Locate the cell with the specified text and output its [X, Y] center coordinate. 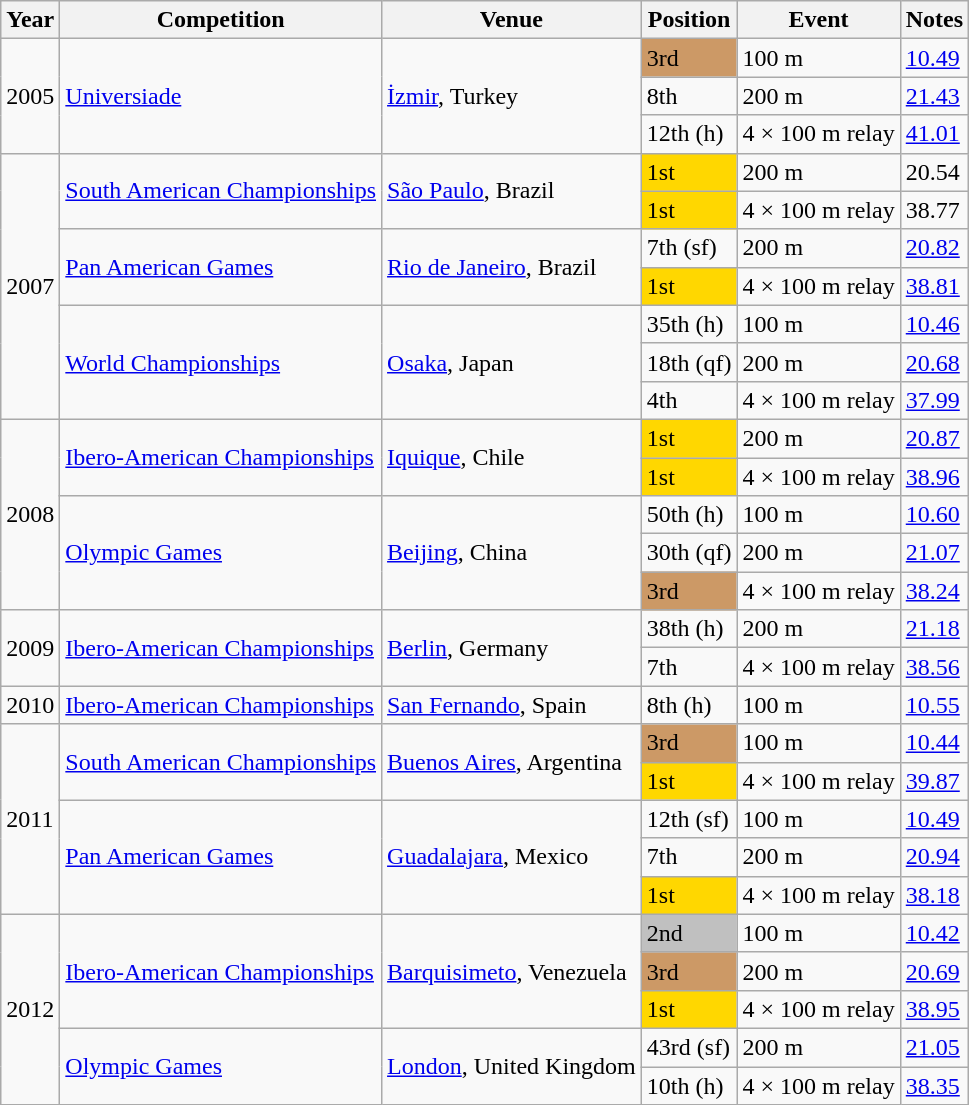
2010 [30, 705]
2007 [30, 286]
10.46 [934, 324]
Competition [221, 20]
18th (qf) [689, 362]
4th [689, 400]
8th (h) [689, 705]
2008 [30, 514]
San Fernando, Spain [512, 705]
Osaka, Japan [512, 362]
2005 [30, 96]
37.99 [934, 400]
50th (h) [689, 515]
Rio de Janeiro, Brazil [512, 267]
London, United Kingdom [512, 1066]
São Paulo, Brazil [512, 191]
Event [818, 20]
38.77 [934, 210]
Berlin, Germany [512, 648]
Universiade [221, 96]
20.54 [934, 172]
39.87 [934, 781]
30th (qf) [689, 553]
10.60 [934, 515]
21.07 [934, 553]
World Championships [221, 362]
21.18 [934, 629]
Beijing, China [512, 553]
10th (h) [689, 1085]
2009 [30, 648]
8th [689, 96]
Guadalajara, Mexico [512, 857]
2011 [30, 819]
Barquisimeto, Venezuela [512, 971]
38.24 [934, 591]
38.95 [934, 1009]
38.81 [934, 286]
Year [30, 20]
İzmir, Turkey [512, 96]
21.05 [934, 1047]
Venue [512, 20]
Notes [934, 20]
Buenos Aires, Argentina [512, 762]
35th (h) [689, 324]
20.82 [934, 248]
12th (h) [689, 134]
Position [689, 20]
38.35 [934, 1085]
10.55 [934, 705]
20.94 [934, 857]
12th (sf) [689, 819]
Iquique, Chile [512, 457]
20.68 [934, 362]
38.56 [934, 667]
2012 [30, 1009]
21.43 [934, 96]
7th (sf) [689, 248]
10.44 [934, 743]
43rd (sf) [689, 1047]
2nd [689, 933]
41.01 [934, 134]
10.42 [934, 933]
20.87 [934, 438]
38.96 [934, 477]
38th (h) [689, 629]
20.69 [934, 971]
38.18 [934, 895]
